Extract the [x, y] coordinate from the center of the cell holding the provided text.  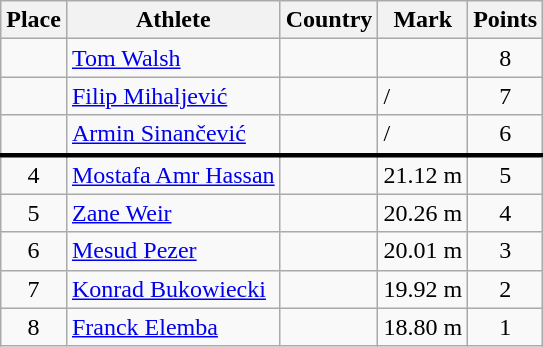
1 [506, 327]
Tom Walsh [173, 58]
Athlete [173, 20]
3 [506, 251]
Filip Mihaljević [173, 96]
Zane Weir [173, 213]
Points [506, 20]
Franck Elemba [173, 327]
Country [329, 20]
Armin Sinančević [173, 135]
21.12 m [423, 174]
Mostafa Amr Hassan [173, 174]
Place [34, 20]
20.01 m [423, 251]
18.80 m [423, 327]
Konrad Bukowiecki [173, 289]
Mesud Pezer [173, 251]
2 [506, 289]
Mark [423, 20]
19.92 m [423, 289]
20.26 m [423, 213]
